Capture the cell that displays the provided text and extract its (x, y) central coordinate. 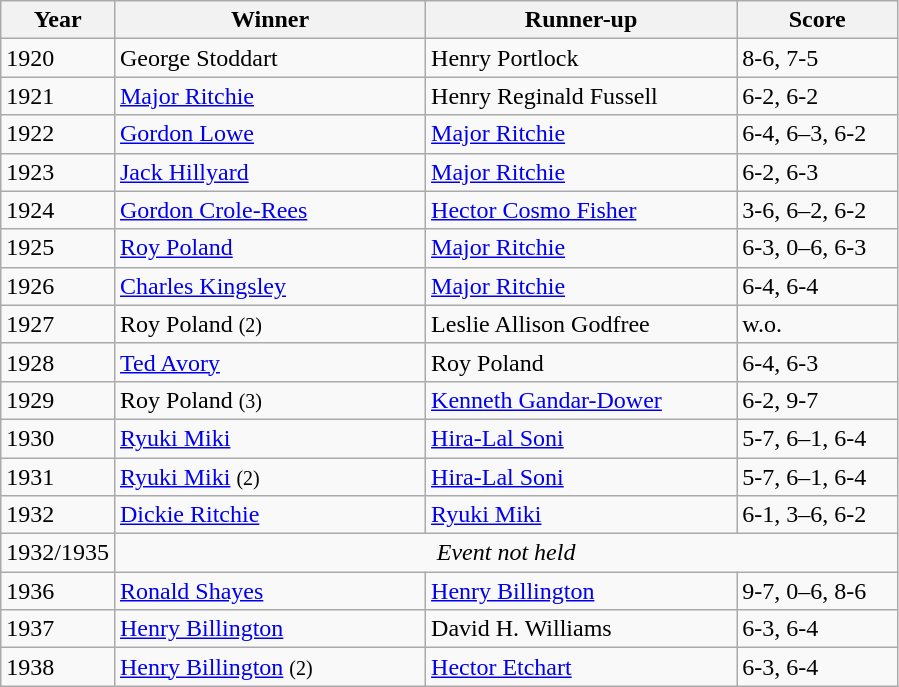
Runner-up (582, 20)
Henry Portlock (582, 58)
6-2, 6-2 (818, 96)
Roy Poland (3) (270, 400)
9-7, 0–6, 8-6 (818, 591)
1925 (58, 248)
Hector Cosmo Fisher (582, 210)
1930 (58, 438)
1928 (58, 362)
George Stoddart (270, 58)
Event not held (506, 553)
6-1, 3–6, 6-2 (818, 515)
1938 (58, 667)
1923 (58, 172)
6-2, 9-7 (818, 400)
Gordon Crole-Rees (270, 210)
Roy Poland (2) (270, 324)
Henry Reginald Fussell (582, 96)
1926 (58, 286)
David H. Williams (582, 629)
Dickie Ritchie (270, 515)
Ted Avory (270, 362)
1920 (58, 58)
Charles Kingsley (270, 286)
Leslie Allison Godfree (582, 324)
8-6, 7-5 (818, 58)
Score (818, 20)
6-4, 6–3, 6-2 (818, 134)
1927 (58, 324)
1929 (58, 400)
6-4, 6-4 (818, 286)
w.o. (818, 324)
1931 (58, 477)
Gordon Lowe (270, 134)
1936 (58, 591)
Henry Billington (2) (270, 667)
3-6, 6–2, 6-2 (818, 210)
Jack Hillyard (270, 172)
Winner (270, 20)
6-4, 6-3 (818, 362)
1922 (58, 134)
1924 (58, 210)
6-3, 0–6, 6-3 (818, 248)
1937 (58, 629)
Ronald Shayes (270, 591)
Hector Etchart (582, 667)
1932/1935 (58, 553)
6-2, 6-3 (818, 172)
1921 (58, 96)
Kenneth Gandar-Dower (582, 400)
Ryuki Miki (2) (270, 477)
1932 (58, 515)
Year (58, 20)
